Identify which cell holds the provided text, then report its [x, y] central coordinate. 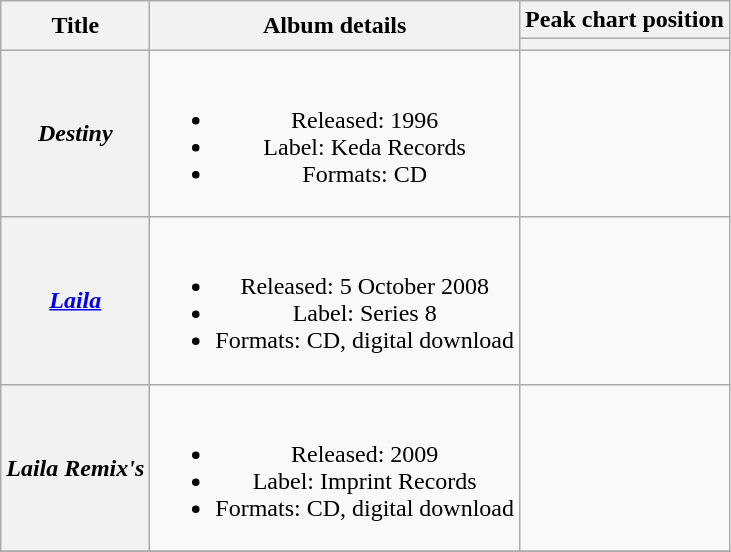
Destiny [76, 134]
Album details [335, 26]
Released: 1996Label: Keda RecordsFormats: CD [335, 134]
Laila Remix's [76, 468]
Title [76, 26]
Released: 5 October 2008Label: Series 8Formats: CD, digital download [335, 300]
Laila [76, 300]
Peak chart position [625, 20]
Released: 2009Label: Imprint RecordsFormats: CD, digital download [335, 468]
